Pinpoint the cell where the given text exists, returning its (X, Y) midpoint coordinate. 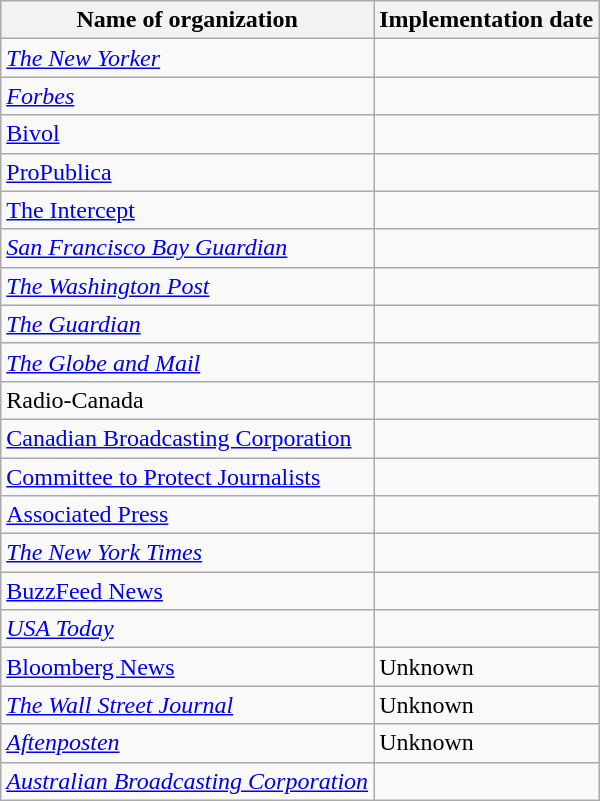
Bloomberg News (188, 667)
Forbes (188, 96)
Name of organization (188, 20)
Canadian Broadcasting Corporation (188, 438)
Bivol (188, 134)
The New York Times (188, 553)
ProPublica (188, 172)
The Globe and Mail (188, 362)
The Intercept (188, 210)
The Washington Post (188, 286)
Australian Broadcasting Corporation (188, 781)
San Francisco Bay Guardian (188, 248)
BuzzFeed News (188, 591)
The Guardian (188, 324)
Aftenposten (188, 743)
Radio-Canada (188, 400)
Implementation date (486, 20)
Associated Press (188, 515)
USA Today (188, 629)
Committee to Protect Journalists (188, 477)
The New Yorker (188, 58)
The Wall Street Journal (188, 705)
